Pinpoint the cell where the given text exists, returning its (x, y) midpoint coordinate. 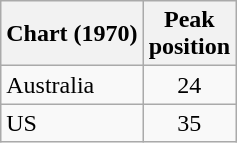
Peakposition (189, 34)
35 (189, 123)
Chart (1970) (72, 34)
Australia (72, 85)
US (72, 123)
24 (189, 85)
